Output the [x, y] coordinate of the center of the cell containing the given text.  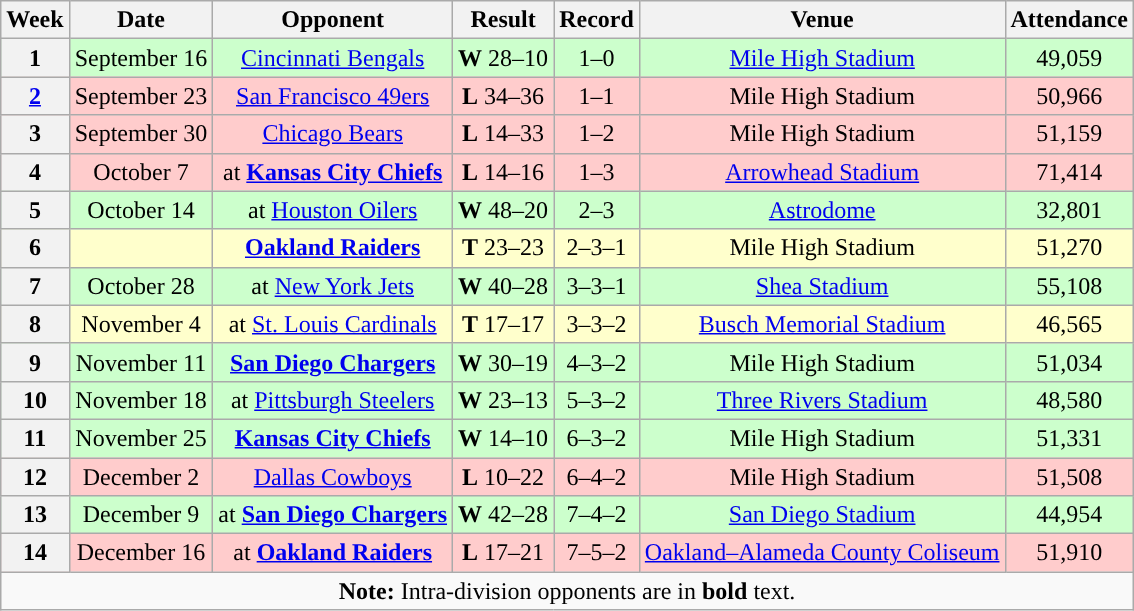
October 14 [141, 210]
51,159 [1069, 134]
2–3 [597, 210]
1 [35, 58]
1–1 [597, 96]
Attendance [1069, 20]
6–3–2 [597, 438]
2 [35, 96]
December 2 [141, 477]
7–4–2 [597, 515]
3–3–1 [597, 286]
September 16 [141, 58]
W 42–28 [504, 515]
1–2 [597, 134]
November 18 [141, 400]
W 23–13 [504, 400]
50,966 [1069, 96]
51,331 [1069, 438]
Week [35, 20]
T 17–17 [504, 324]
Kansas City Chiefs [333, 438]
San Diego Chargers [333, 362]
T 23–23 [504, 248]
11 [35, 438]
6 [35, 248]
San Diego Stadium [822, 515]
3 [35, 134]
L 10–22 [504, 477]
L 17–21 [504, 553]
October 7 [141, 172]
L 34–36 [504, 96]
Astrodome [822, 210]
San Francisco 49ers [333, 96]
10 [35, 400]
71,414 [1069, 172]
14 [35, 553]
Date [141, 20]
12 [35, 477]
51,910 [1069, 553]
Cincinnati Bengals [333, 58]
at New York Jets [333, 286]
5–3–2 [597, 400]
8 [35, 324]
at Houston Oilers [333, 210]
at St. Louis Cardinals [333, 324]
at San Diego Chargers [333, 515]
51,508 [1069, 477]
Dallas Cowboys [333, 477]
2–3–1 [597, 248]
51,270 [1069, 248]
at Pittsburgh Steelers [333, 400]
Opponent [333, 20]
W 40–28 [504, 286]
13 [35, 515]
Note: Intra-division opponents are in bold text. [568, 591]
32,801 [1069, 210]
Oakland Raiders [333, 248]
at Kansas City Chiefs [333, 172]
September 30 [141, 134]
Arrowhead Stadium [822, 172]
Oakland–Alameda County Coliseum [822, 553]
Chicago Bears [333, 134]
6–4–2 [597, 477]
September 23 [141, 96]
L 14–33 [504, 134]
November 4 [141, 324]
Result [504, 20]
November 11 [141, 362]
November 25 [141, 438]
Three Rivers Stadium [822, 400]
W 28–10 [504, 58]
46,565 [1069, 324]
4 [35, 172]
W 48–20 [504, 210]
1–0 [597, 58]
48,580 [1069, 400]
Busch Memorial Stadium [822, 324]
L 14–16 [504, 172]
49,059 [1069, 58]
4–3–2 [597, 362]
Venue [822, 20]
W 30–19 [504, 362]
at Oakland Raiders [333, 553]
51,034 [1069, 362]
1–3 [597, 172]
7 [35, 286]
7–5–2 [597, 553]
5 [35, 210]
3–3–2 [597, 324]
55,108 [1069, 286]
44,954 [1069, 515]
Record [597, 20]
December 16 [141, 553]
9 [35, 362]
October 28 [141, 286]
W 14–10 [504, 438]
December 9 [141, 515]
Shea Stadium [822, 286]
